Provide the [x, y] coordinate of the cell's center where the given text is located.  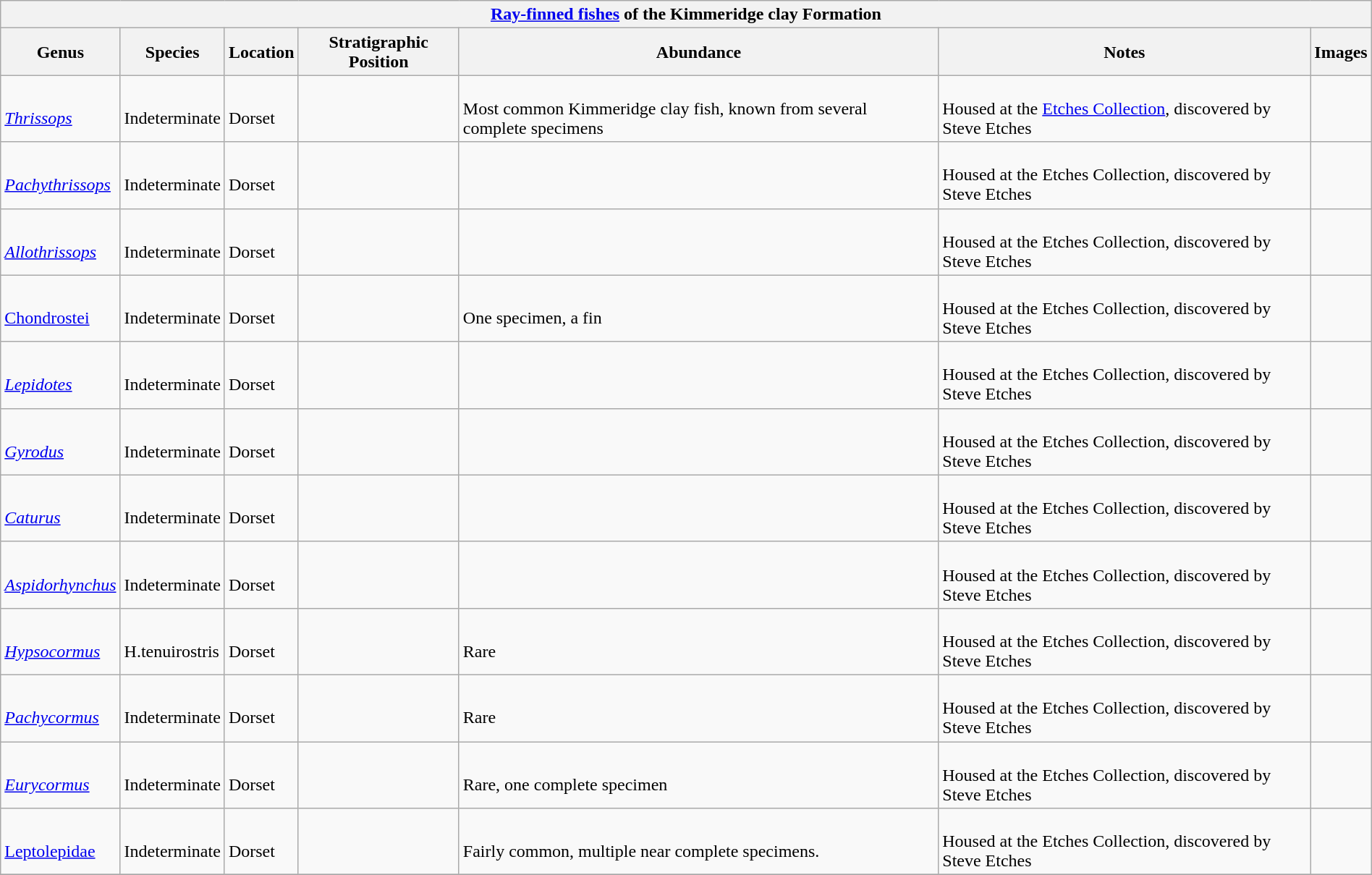
Genus [61, 52]
Gyrodus [61, 441]
Thrissops [61, 109]
Chondrostei [61, 308]
One specimen, a fin [698, 308]
Leptolepidae [61, 842]
Stratigraphic Position [378, 52]
Hypsocormus [61, 641]
Aspidorhynchus [61, 575]
Location [261, 52]
Images [1341, 52]
Notes [1125, 52]
Caturus [61, 508]
Species [172, 52]
Ray-finned fishes of the Kimmeridge clay Formation [686, 14]
Fairly common, multiple near complete specimens. [698, 842]
H.tenuirostris [172, 641]
Rare, one complete specimen [698, 774]
Abundance [698, 52]
Pachycormus [61, 708]
Most common Kimmeridge clay fish, known from several complete specimens [698, 109]
Lepidotes [61, 375]
Eurycormus [61, 774]
Pachythrissops [61, 175]
Allothrissops [61, 242]
